Identify which cell holds the provided text, then report its (X, Y) central coordinate. 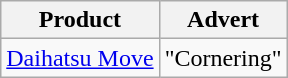
Advert (223, 20)
"Cornering" (223, 58)
Product (80, 20)
Daihatsu Move (80, 58)
